Identify which cell holds the provided text, then report its [x, y] central coordinate. 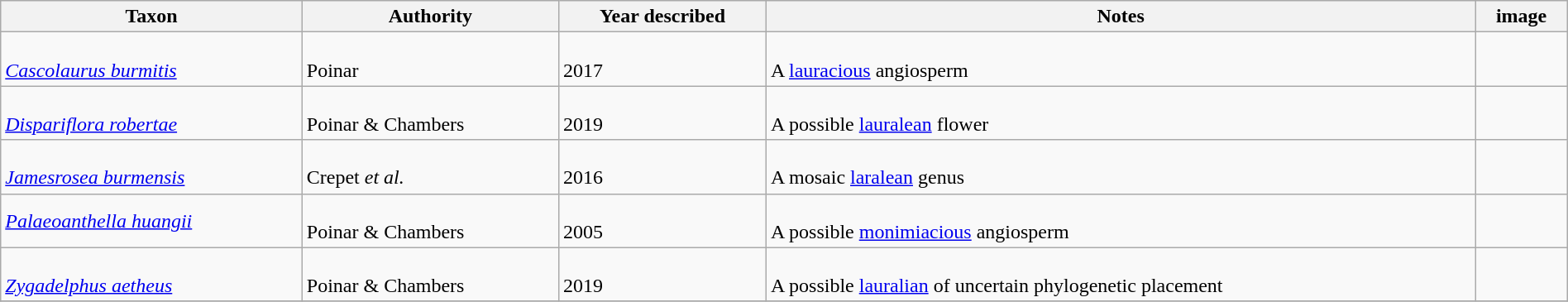
Palaeoanthella huangii [152, 220]
Jamesrosea burmensis [152, 167]
A possible monimiacious angiosperm [1121, 220]
Cascolaurus burmitis [152, 60]
Year described [662, 17]
Taxon [152, 17]
Crepet et al. [430, 167]
Authority [430, 17]
A possible lauralian of uncertain phylogenetic placement [1121, 275]
Poinar [430, 60]
Zygadelphus aetheus [152, 275]
Dispariflora robertae [152, 113]
A lauracious angiosperm [1121, 60]
2005 [662, 220]
Notes [1121, 17]
image [1522, 17]
2016 [662, 167]
2017 [662, 60]
A possible lauralean flower [1121, 113]
A mosaic laralean genus [1121, 167]
